Capture the cell that displays the provided text and extract its [x, y] central coordinate. 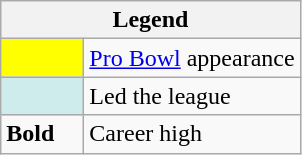
Led the league [192, 96]
Legend [150, 20]
Bold [42, 134]
Pro Bowl appearance [192, 58]
Career high [192, 134]
